Output the (x, y) coordinate of the center of the cell containing the given text.  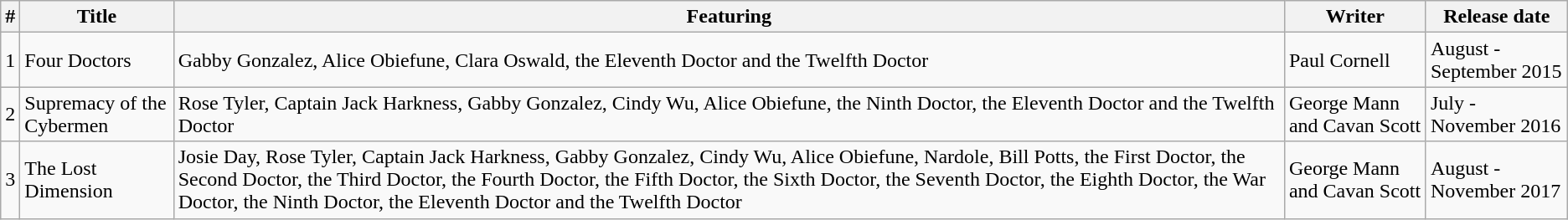
1 (10, 60)
3 (10, 180)
# (10, 17)
Rose Tyler, Captain Jack Harkness, Gabby Gonzalez, Cindy Wu, Alice Obiefune, the Ninth Doctor, the Eleventh Doctor and the Twelfth Doctor (729, 114)
The Lost Dimension (97, 180)
August - November 2017 (1496, 180)
Supremacy of the Cybermen (97, 114)
July - November 2016 (1496, 114)
Gabby Gonzalez, Alice Obiefune, Clara Oswald, the Eleventh Doctor and the Twelfth Doctor (729, 60)
August - September 2015 (1496, 60)
2 (10, 114)
Four Doctors (97, 60)
Paul Cornell (1355, 60)
Release date (1496, 17)
Title (97, 17)
Writer (1355, 17)
Featuring (729, 17)
